Provide the (X, Y) coordinate of the cell's center where the given text is located.  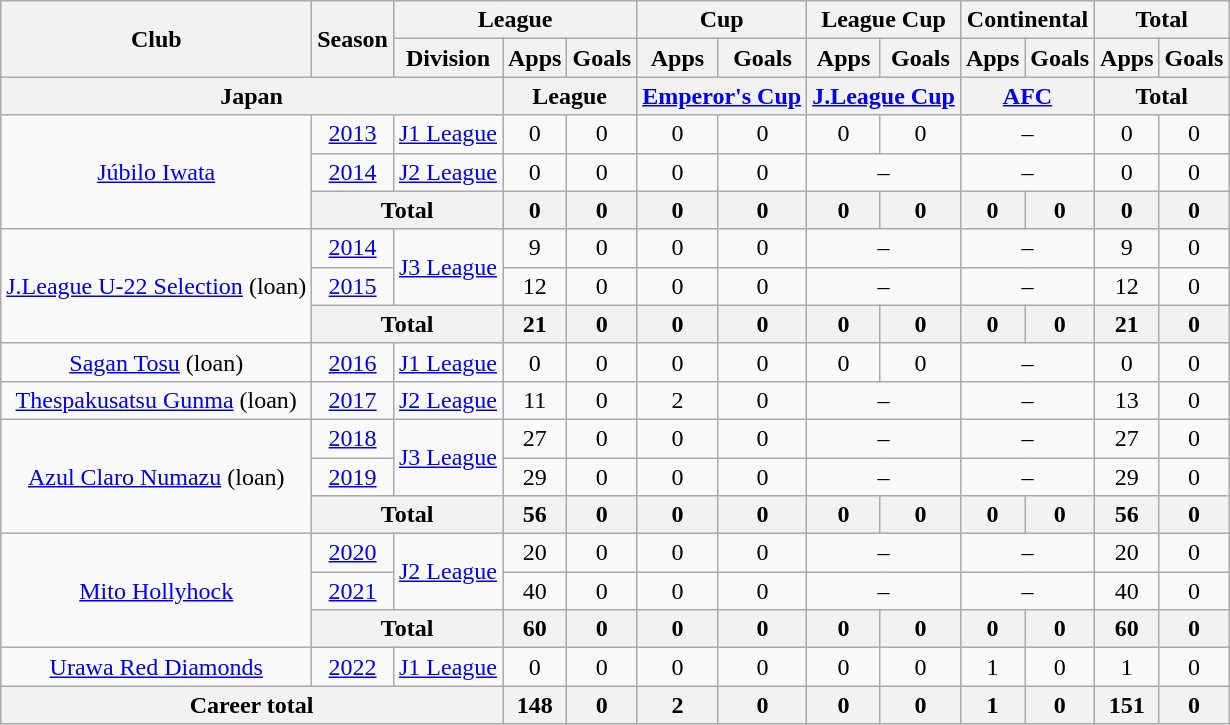
Azul Claro Numazu (loan) (156, 476)
Júbilo Iwata (156, 172)
J.League Cup (884, 96)
Thespakusatsu Gunma (loan) (156, 400)
2021 (353, 591)
2018 (353, 438)
J.League U-22 Selection (loan) (156, 286)
2020 (353, 553)
Sagan Tosu (loan) (156, 362)
Emperor's Cup (722, 96)
151 (1127, 705)
2022 (353, 667)
Season (353, 39)
148 (534, 705)
Career total (252, 705)
Club (156, 39)
AFC (1027, 96)
Continental (1027, 20)
Urawa Red Diamonds (156, 667)
2019 (353, 477)
Division (448, 58)
2013 (353, 134)
Mito Hollyhock (156, 591)
League Cup (884, 20)
2015 (353, 286)
11 (534, 400)
13 (1127, 400)
2016 (353, 362)
Japan (252, 96)
Cup (722, 20)
2017 (353, 400)
